For the text-containing cell, return its midpoint in (x, y) coordinate format. 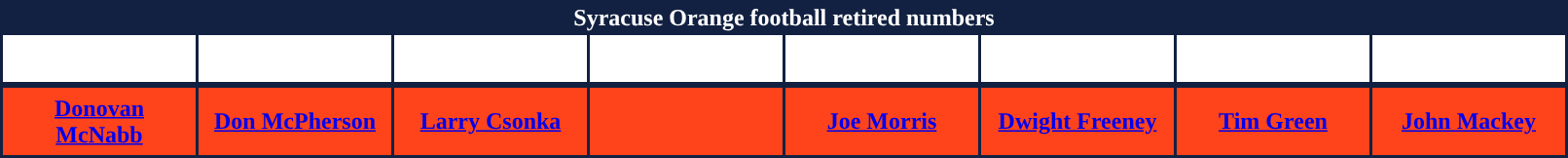
Donovan McNabb (99, 121)
John Mackey (1469, 121)
Don McPherson (295, 121)
Tim Green (1273, 121)
Dwight Freeney (1077, 121)
Larry Csonka (491, 121)
Syracuse Orange football retired numbers (784, 18)
Joe Morris (882, 121)
